For the text-containing cell, return its midpoint in [x, y] coordinate format. 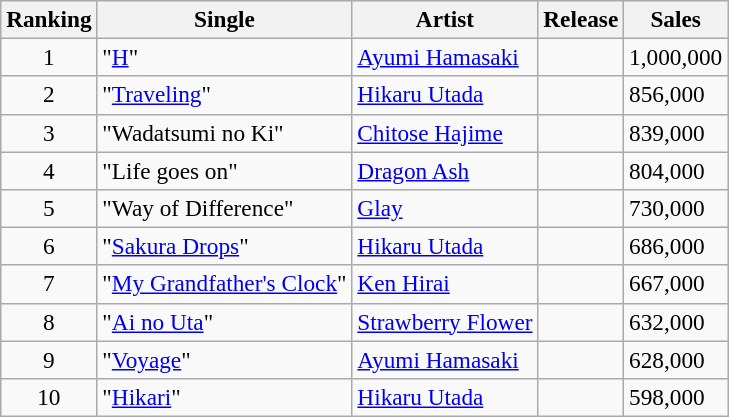
839,000 [676, 133]
9 [49, 359]
628,000 [676, 359]
598,000 [676, 397]
Release [581, 19]
10 [49, 397]
5 [49, 208]
686,000 [676, 246]
"Life goes on" [224, 170]
"Voyage" [224, 359]
"Way of Difference" [224, 208]
"Traveling" [224, 95]
Single [224, 19]
804,000 [676, 170]
Ken Hirai [445, 284]
"Wadatsumi no Ki" [224, 133]
Sales [676, 19]
"Sakura Drops" [224, 246]
8 [49, 322]
Chitose Hajime [445, 133]
1,000,000 [676, 57]
"Ai no Uta" [224, 322]
4 [49, 170]
"My Grandfather's Clock" [224, 284]
667,000 [676, 284]
632,000 [676, 322]
Artist [445, 19]
6 [49, 246]
730,000 [676, 208]
Ranking [49, 19]
3 [49, 133]
Strawberry Flower [445, 322]
Glay [445, 208]
856,000 [676, 95]
2 [49, 95]
Dragon Ash [445, 170]
1 [49, 57]
"H" [224, 57]
7 [49, 284]
"Hikari" [224, 397]
